Find where the given text appears and provide that cell's center as [x, y] coordinate. 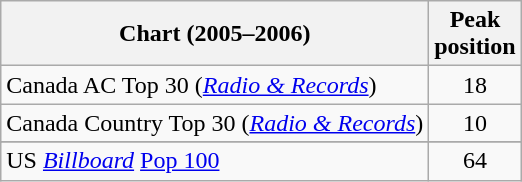
18 [475, 85]
10 [475, 123]
Canada AC Top 30 (Radio & Records) [215, 85]
Chart (2005–2006) [215, 34]
Peakposition [475, 34]
64 [475, 161]
Canada Country Top 30 (Radio & Records) [215, 123]
US Billboard Pop 100 [215, 161]
